Search for the cell housing the specified text and yield its [x, y] center coordinate. 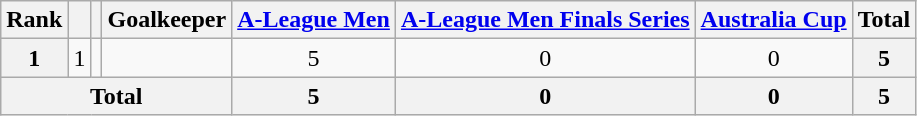
Goalkeeper [167, 20]
A-League Men [314, 20]
A-League Men Finals Series [545, 20]
Australia Cup [774, 20]
Rank [34, 20]
